Return the [X, Y] coordinate for the center point of the cell that contains the specified text.  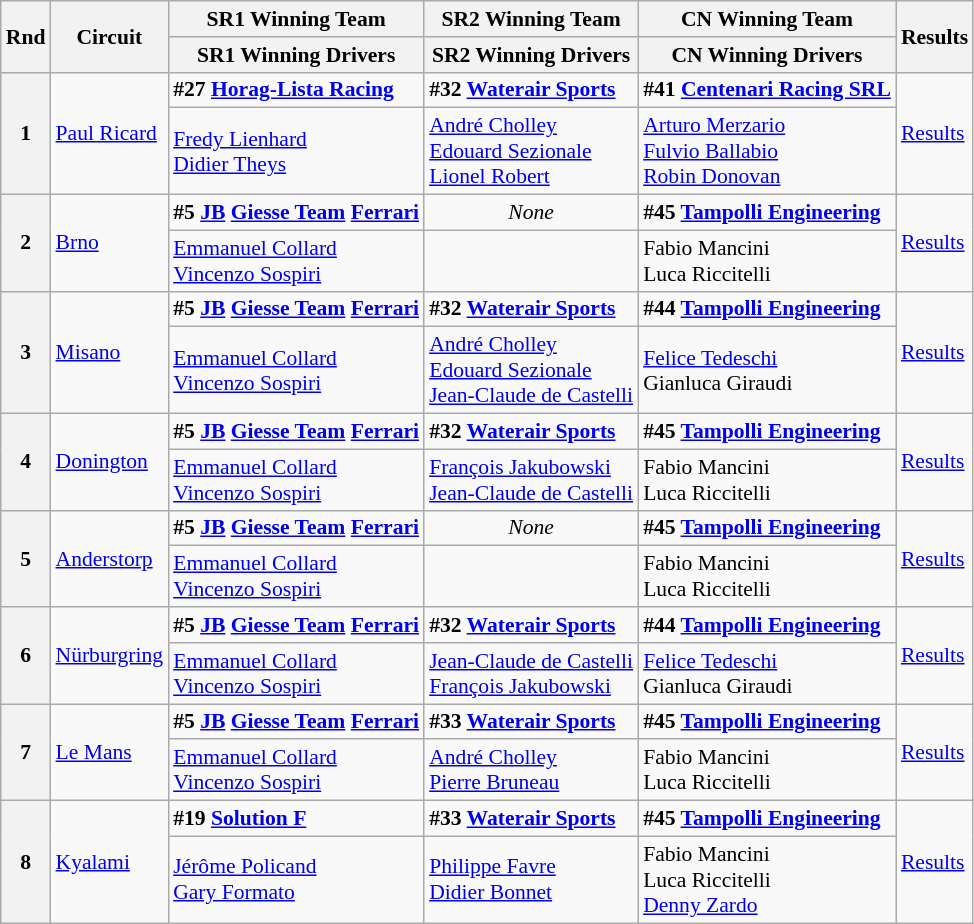
Nürburgring [109, 656]
#41 Centenari Racing SRL [767, 90]
François Jakubowski Jean-Claude de Castelli [531, 480]
#27 Horag-Lista Racing [296, 90]
Fredy Lienhard Didier Theys [296, 152]
#19 Solution F [296, 819]
4 [26, 462]
Misano [109, 352]
CN Winning Team [767, 19]
Le Mans [109, 752]
Jérôme Policand Gary Formato [296, 880]
SR1 Winning Team [296, 19]
Anderstorp [109, 558]
Rnd [26, 36]
3 [26, 352]
Brno [109, 244]
SR2 Winning Drivers [531, 55]
Kyalami [109, 862]
Fabio Mancini Luca Riccitelli Denny Zardo [767, 880]
Paul Ricard [109, 133]
Donington [109, 462]
5 [26, 558]
André Cholley Pierre Bruneau [531, 770]
Arturo Merzario Fulvio Ballabio Robin Donovan [767, 152]
6 [26, 656]
SR2 Winning Team [531, 19]
Circuit [109, 36]
1 [26, 133]
Jean-Claude de Castelli François Jakubowski [531, 674]
8 [26, 862]
CN Winning Drivers [767, 55]
7 [26, 752]
2 [26, 244]
SR1 Winning Drivers [296, 55]
André Cholley Edouard Sezionale Jean-Claude de Castelli [531, 370]
André Cholley Edouard Sezionale Lionel Robert [531, 152]
Philippe Favre Didier Bonnet [531, 880]
